Find where the given text appears and provide that cell's center as (X, Y) coordinate. 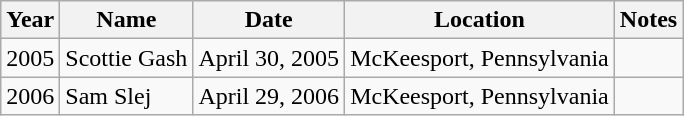
Notes (648, 20)
April 30, 2005 (269, 58)
Year (30, 20)
2005 (30, 58)
2006 (30, 96)
Scottie Gash (126, 58)
Location (480, 20)
Name (126, 20)
Sam Slej (126, 96)
April 29, 2006 (269, 96)
Date (269, 20)
